Detect which cell encompasses the target text, then output its [x, y] center coordinate. 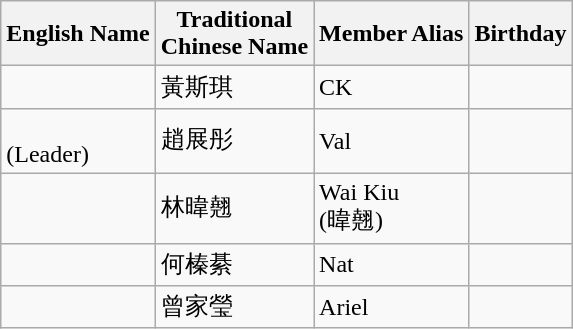
Val [392, 140]
Ariel [392, 308]
何榛綦 [234, 264]
English Name [78, 34]
趙展彤 [234, 140]
Birthday [520, 34]
Wai Kiu(暐翹) [392, 208]
黃斯琪 [234, 88]
Member Alias [392, 34]
TraditionalChinese Name [234, 34]
Nat [392, 264]
CK [392, 88]
曾家瑩 [234, 308]
林暐翹 [234, 208]
(Leader) [78, 140]
